Output the [X, Y] coordinate of the center of the cell containing the given text.  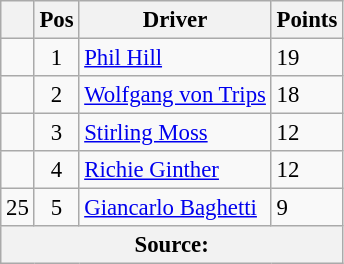
18 [306, 95]
4 [56, 170]
Driver [175, 20]
Giancarlo Baghetti [175, 208]
5 [56, 208]
19 [306, 58]
Richie Ginther [175, 170]
2 [56, 95]
Stirling Moss [175, 133]
25 [18, 208]
Pos [56, 20]
9 [306, 208]
Wolfgang von Trips [175, 95]
Phil Hill [175, 58]
Source: [172, 245]
3 [56, 133]
1 [56, 58]
Points [306, 20]
